Return the (x, y) coordinate for the center point of the cell that contains the specified text.  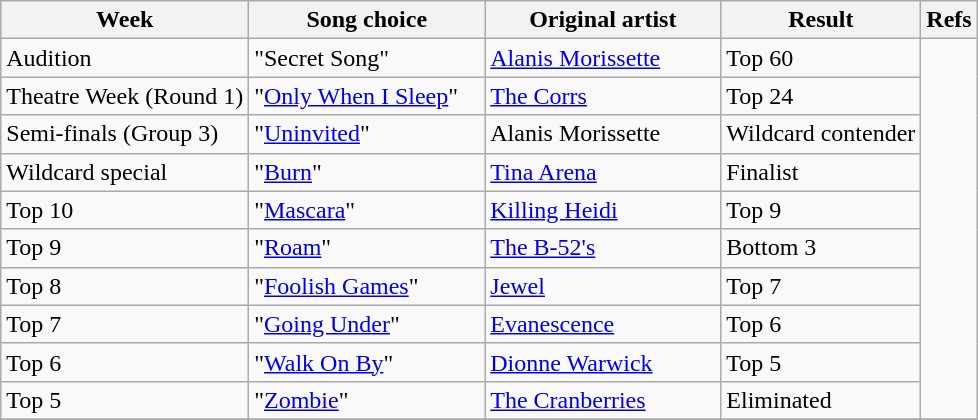
"Mascara" (367, 210)
Finalist (821, 172)
Top 24 (821, 96)
"Foolish Games" (367, 286)
Refs (949, 20)
Theatre Week (Round 1) (125, 96)
Song choice (367, 20)
"Only When I Sleep" (367, 96)
Dionne Warwick (603, 362)
Week (125, 20)
The Corrs (603, 96)
Top 10 (125, 210)
Eliminated (821, 400)
"Roam" (367, 248)
Audition (125, 58)
Wildcard contender (821, 134)
"Walk On By" (367, 362)
"Burn" (367, 172)
"Secret Song" (367, 58)
Original artist (603, 20)
Top 8 (125, 286)
"Uninvited" (367, 134)
The Cranberries (603, 400)
Wildcard special (125, 172)
The B-52's (603, 248)
Bottom 3 (821, 248)
Result (821, 20)
Semi-finals (Group 3) (125, 134)
Jewel (603, 286)
Killing Heidi (603, 210)
Top 60 (821, 58)
"Going Under" (367, 324)
Evanescence (603, 324)
Tina Arena (603, 172)
"Zombie" (367, 400)
